Locate the cell with the specified text and output its [x, y] center coordinate. 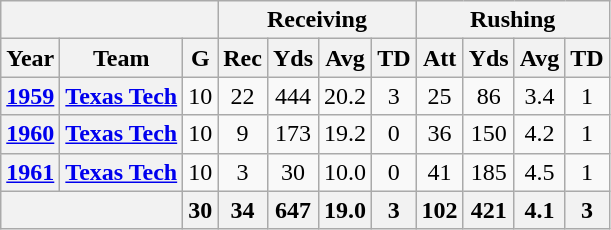
Team [122, 58]
150 [488, 134]
Year [30, 58]
4.1 [540, 210]
444 [292, 96]
25 [440, 96]
Att [440, 58]
Receiving [317, 20]
34 [243, 210]
22 [243, 96]
86 [488, 96]
19.2 [346, 134]
Rushing [512, 20]
4.5 [540, 172]
421 [488, 210]
41 [440, 172]
19.0 [346, 210]
10.0 [346, 172]
9 [243, 134]
1959 [30, 96]
3.4 [540, 96]
1960 [30, 134]
G [200, 58]
36 [440, 134]
647 [292, 210]
1961 [30, 172]
4.2 [540, 134]
185 [488, 172]
102 [440, 210]
173 [292, 134]
Rec [243, 58]
20.2 [346, 96]
